Search for the cell housing the specified text and yield its [x, y] center coordinate. 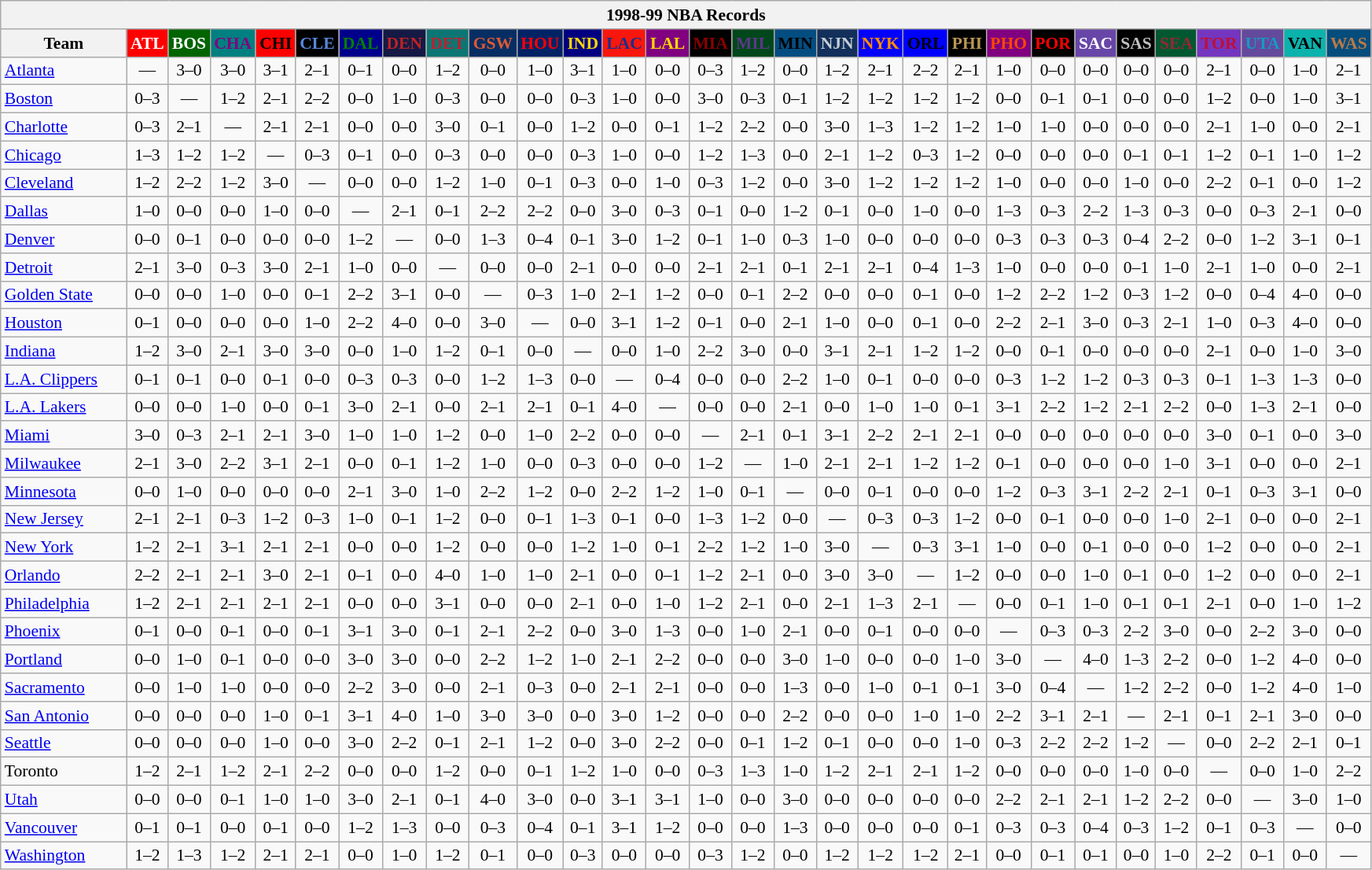
LAC [624, 43]
Phoenix [64, 632]
CHA [233, 43]
Denver [64, 239]
Utah [64, 800]
Chicago [64, 155]
Indiana [64, 352]
UTA [1263, 43]
NYK [881, 43]
L.A. Lakers [64, 407]
Houston [64, 323]
Washington [64, 856]
MIN [795, 43]
Milwaukee [64, 463]
Portland [64, 660]
L.A. Clippers [64, 379]
HOU [539, 43]
Toronto [64, 772]
SAS [1136, 43]
POR [1053, 43]
Vancouver [64, 828]
Detroit [64, 267]
ATL [148, 43]
SEA [1176, 43]
DET [448, 43]
Philadelphia [64, 603]
Golden State [64, 295]
New York [64, 547]
DAL [361, 43]
SAC [1096, 43]
Team [64, 43]
1998-99 NBA Records [686, 15]
Dallas [64, 212]
Seattle [64, 743]
IND [583, 43]
BOS [189, 43]
Charlotte [64, 127]
TOR [1219, 43]
ORL [926, 43]
Minnesota [64, 492]
PHO [1008, 43]
GSW [494, 43]
LAL [668, 43]
NJN [837, 43]
Sacramento [64, 688]
CHI [275, 43]
Miami [64, 436]
MIL [753, 43]
Cleveland [64, 183]
MIA [710, 43]
Boston [64, 99]
New Jersey [64, 519]
Atlanta [64, 71]
PHI [967, 43]
WAS [1349, 43]
San Antonio [64, 716]
CLE [318, 43]
VAN [1305, 43]
DEN [404, 43]
Orlando [64, 576]
